Return [X, Y] of the center of cell containing provided text 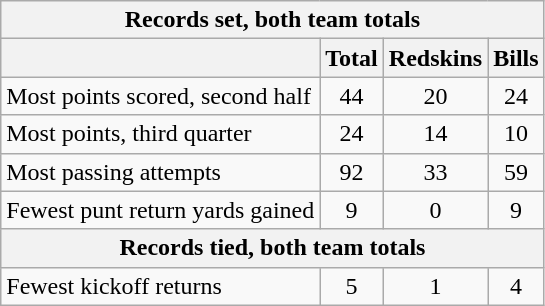
Records tied, both team totals [272, 248]
44 [352, 96]
Most points, third quarter [160, 134]
Records set, both team totals [272, 20]
1 [435, 286]
Most passing attempts [160, 172]
4 [516, 286]
10 [516, 134]
5 [352, 286]
14 [435, 134]
Fewest kickoff returns [160, 286]
20 [435, 96]
Bills [516, 58]
Fewest punt return yards gained [160, 210]
59 [516, 172]
Most points scored, second half [160, 96]
0 [435, 210]
Redskins [435, 58]
92 [352, 172]
33 [435, 172]
Total [352, 58]
